Determine the [x, y] coordinate at the center of the cell enclosing the given text.  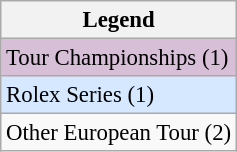
Tour Championships (1) [119, 58]
Legend [119, 20]
Other European Tour (2) [119, 133]
Rolex Series (1) [119, 95]
